Locate the cell with the specified text and output its [X, Y] center coordinate. 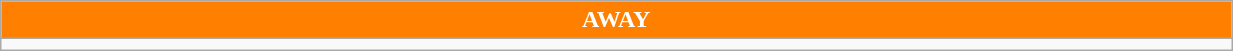
AWAY [616, 20]
